Provide the [x, y] coordinate of the cell's center where the given text is located.  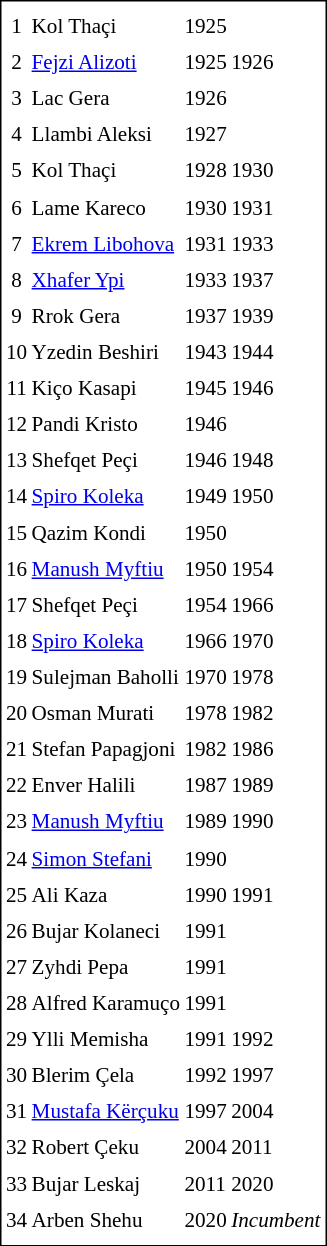
24 [16, 858]
1 [16, 26]
31 [16, 1111]
Sulejman Baholli [106, 677]
30 [16, 1075]
1987 [205, 786]
Qazim Kondi [106, 533]
29 [16, 1039]
1949 [205, 497]
Arben Shehu [106, 1220]
16 [16, 569]
23 [16, 822]
33 [16, 1184]
Pandi Kristo [106, 424]
Ali Kaza [106, 894]
Yzedin Beshiri [106, 352]
12 [16, 424]
Alfred Karamuço [106, 1003]
Llambi Aleksi [106, 135]
4 [16, 135]
1928 [205, 171]
9 [16, 316]
14 [16, 497]
Ylli Memisha [106, 1039]
Lac Gera [106, 99]
Mustafa Kërçuku [106, 1111]
10 [16, 352]
1945 [205, 388]
Kiço Kasapi [106, 388]
1944 [276, 352]
Robert Çeku [106, 1148]
7 [16, 243]
Ekrem Libohova [106, 243]
3 [16, 99]
20 [16, 714]
1927 [205, 135]
21 [16, 750]
Bujar Kolaneci [106, 931]
25 [16, 894]
15 [16, 533]
13 [16, 460]
27 [16, 967]
Zyhdi Pepa [106, 967]
6 [16, 207]
5 [16, 171]
18 [16, 641]
22 [16, 786]
Enver Halili [106, 786]
19 [16, 677]
Rrok Gera [106, 316]
Simon Stefani [106, 858]
26 [16, 931]
Osman Murati [106, 714]
28 [16, 1003]
Fejzi Alizoti [106, 63]
Xhafer Ypi [106, 280]
1986 [276, 750]
Stefan Papagjoni [106, 750]
1948 [276, 460]
11 [16, 388]
1943 [205, 352]
Blerim Çela [106, 1075]
Lame Kareco [106, 207]
32 [16, 1148]
34 [16, 1220]
Bujar Leskaj [106, 1184]
2 [16, 63]
17 [16, 605]
8 [16, 280]
1939 [276, 316]
Incumbent [276, 1220]
